Extract the (x, y) coordinate from the center of the cell holding the provided text.  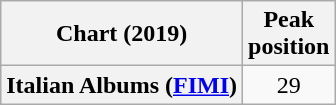
Italian Albums (FIMI) (122, 85)
Chart (2019) (122, 34)
Peakposition (289, 34)
29 (289, 85)
